Find where the given text appears and provide that cell's center as (x, y) coordinate. 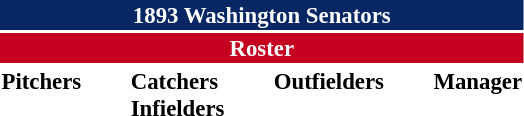
1893 Washington Senators (262, 15)
Roster (262, 48)
